Find where the given text appears and provide that cell's center as (X, Y) coordinate. 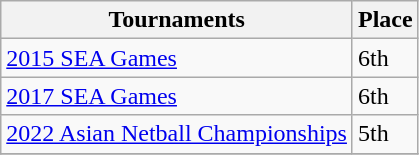
2015 SEA Games (177, 58)
2017 SEA Games (177, 96)
Tournaments (177, 20)
2022 Asian Netball Championships (177, 134)
5th (385, 134)
Place (385, 20)
